Capture the cell that displays the provided text and extract its [x, y] central coordinate. 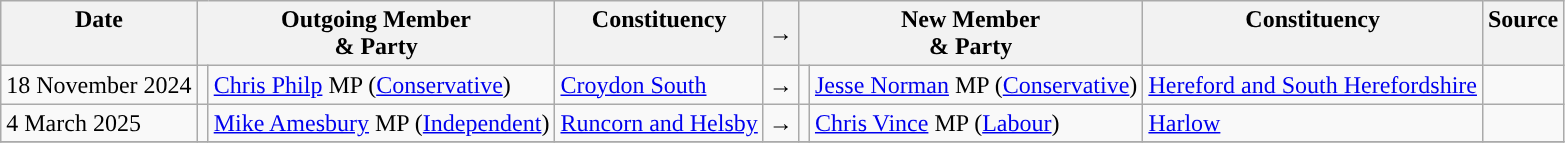
Jesse Norman MP (Conservative) [976, 85]
Chris Philp MP (Conservative) [382, 85]
Mike Amesbury MP (Independent) [382, 123]
18 November 2024 [99, 85]
Runcorn and Helsby [659, 123]
New Member& Party [970, 34]
4 March 2025 [99, 123]
Chris Vince MP (Labour) [976, 123]
Source [1522, 34]
Hereford and South Herefordshire [1313, 85]
Croydon South [659, 85]
Harlow [1313, 123]
Date [99, 34]
Outgoing Member& Party [376, 34]
